Detect which cell encompasses the target text, then output its (X, Y) center coordinate. 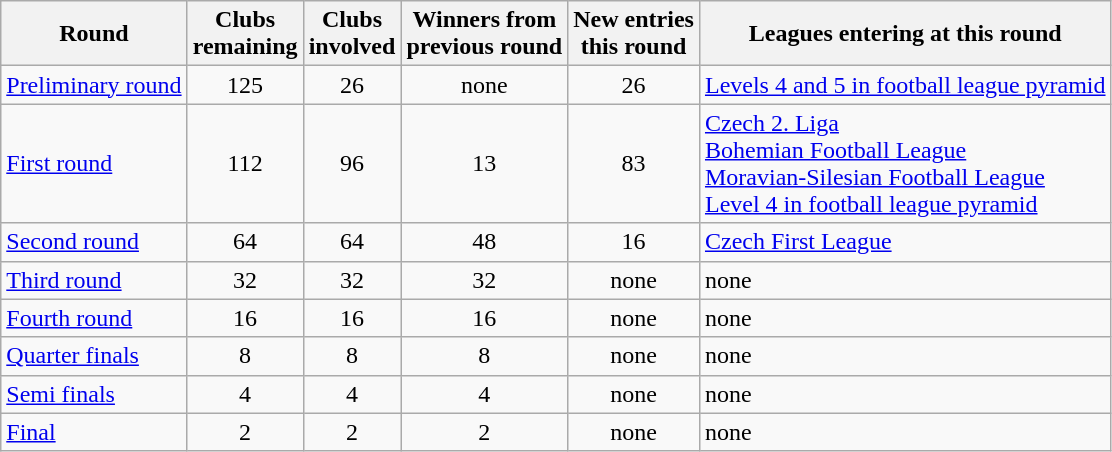
Third round (94, 280)
112 (245, 164)
Fourth round (94, 318)
13 (484, 164)
Second round (94, 242)
Semi finals (94, 394)
Clubsinvolved (352, 34)
125 (245, 85)
Leagues entering at this round (905, 34)
96 (352, 164)
Quarter finals (94, 356)
Czech 2. LigaBohemian Football LeagueMoravian-Silesian Football LeagueLevel 4 in football league pyramid (905, 164)
First round (94, 164)
Winners fromprevious round (484, 34)
48 (484, 242)
Czech First League (905, 242)
New entriesthis round (634, 34)
Levels 4 and 5 in football league pyramid (905, 85)
Clubsremaining (245, 34)
83 (634, 164)
Preliminary round (94, 85)
Final (94, 432)
Round (94, 34)
